Extract the [x, y] coordinate from the center of the cell holding the provided text.  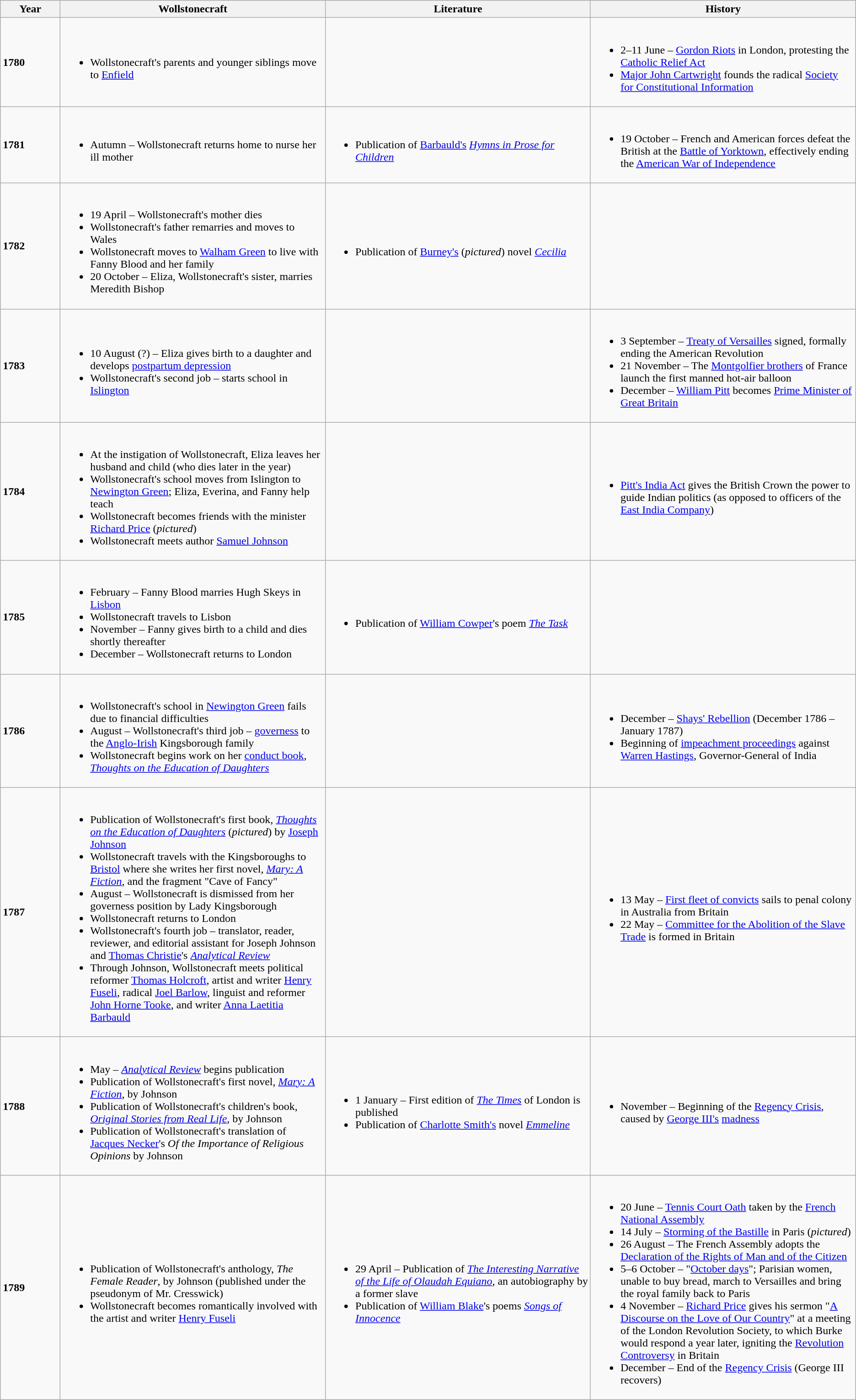
December – Shays' Rebellion (December 1786 – January 1787)Beginning of impeachment proceedings against Warren Hastings, Governor-General of India [723, 731]
1783 [30, 366]
1787 [30, 912]
Year [30, 9]
1784 [30, 491]
10 August (?) – Eliza gives birth to a daughter and develops postpartum depressionWollstonecraft's second job – starts school in Islington [193, 366]
1780 [30, 62]
History [723, 9]
1785 [30, 617]
Wollstonecraft [193, 9]
Publication of Barbauld's Hymns in Prose for Children [458, 145]
1786 [30, 731]
Autumn – Wollstonecraft returns home to nurse her ill mother [193, 145]
1789 [30, 1287]
1782 [30, 246]
Publication of Burney's (pictured) novel Cecilia [458, 246]
2–11 June – Gordon Riots in London, protesting the Catholic Relief ActMajor John Cartwright founds the radical Society for Constitutional Information [723, 62]
1781 [30, 145]
1 January – First edition of The Times of London is publishedPublication of Charlotte Smith's novel Emmeline [458, 1106]
19 October – French and American forces defeat the British at the Battle of Yorktown, effectively ending the American War of Independence [723, 145]
Wollstonecraft's parents and younger siblings move to Enfield [193, 62]
Publication of William Cowper's poem The Task [458, 617]
1788 [30, 1106]
Literature [458, 9]
November – Beginning of the Regency Crisis, caused by George III's madness [723, 1106]
Pitt's India Act gives the British Crown the power to guide Indian politics (as opposed to officers of the East India Company) [723, 491]
